From the cell containing the given text, extract its center point as (x, y) coordinate. 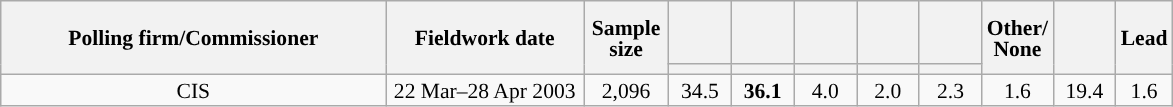
Sample size (626, 38)
22 Mar–28 Apr 2003 (485, 90)
2.0 (888, 90)
34.5 (700, 90)
CIS (194, 90)
2.3 (950, 90)
4.0 (826, 90)
Other/None (1018, 38)
Fieldwork date (485, 38)
36.1 (762, 90)
19.4 (1084, 90)
2,096 (626, 90)
Polling firm/Commissioner (194, 38)
Lead (1144, 38)
